Capture the cell that displays the provided text and extract its [x, y] central coordinate. 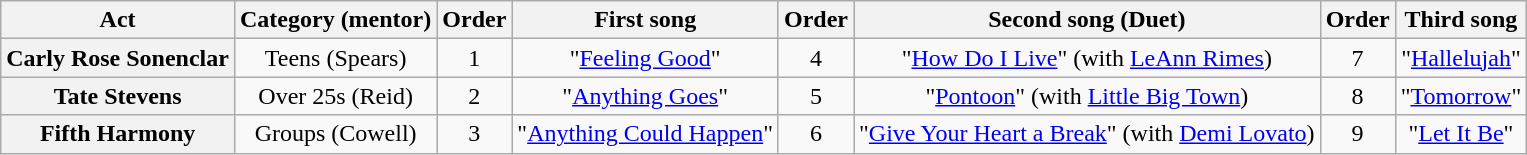
Tate Stevens [118, 96]
Third song [1461, 20]
Over 25s (Reid) [335, 96]
Fifth Harmony [118, 134]
9 [1358, 134]
4 [816, 58]
6 [816, 134]
3 [474, 134]
"Pontoon" (with Little Big Town) [1088, 96]
5 [816, 96]
1 [474, 58]
"Tomorrow" [1461, 96]
2 [474, 96]
"How Do I Live" (with LeAnn Rimes) [1088, 58]
Category (mentor) [335, 20]
7 [1358, 58]
Groups (Cowell) [335, 134]
"Anything Goes" [646, 96]
"Let It Be" [1461, 134]
Second song (Duet) [1088, 20]
"Feeling Good" [646, 58]
"Give Your Heart a Break" (with Demi Lovato) [1088, 134]
Carly Rose Sonenclar [118, 58]
8 [1358, 96]
First song [646, 20]
Act [118, 20]
Teens (Spears) [335, 58]
"Hallelujah" [1461, 58]
"Anything Could Happen" [646, 134]
